Output the (X, Y) coordinate of the center of the cell containing the given text.  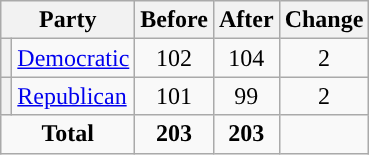
Change (324, 20)
104 (246, 58)
Republican (74, 96)
After (246, 20)
101 (174, 96)
Total (68, 134)
99 (246, 96)
102 (174, 58)
Before (174, 20)
Democratic (74, 58)
Party (68, 20)
